Locate the cell with the specified text and output its [X, Y] center coordinate. 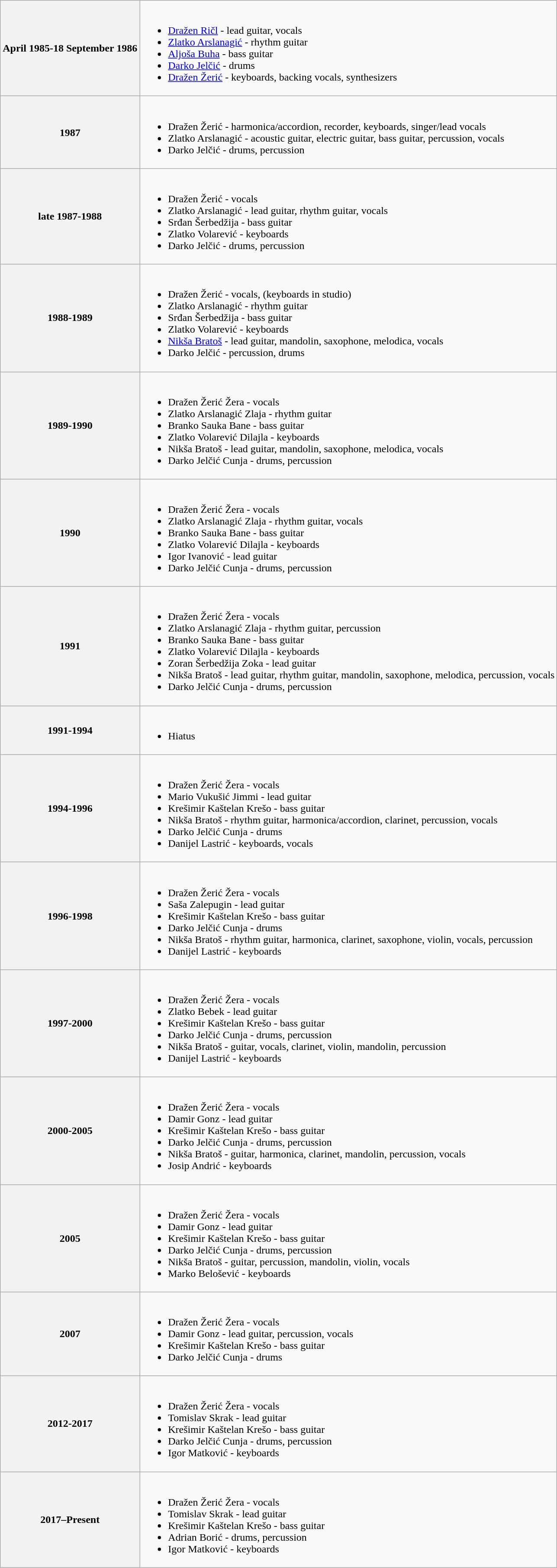
1989-1990 [70, 425]
1997-2000 [70, 1023]
1988-1989 [70, 318]
1991-1994 [70, 730]
1987 [70, 133]
1991 [70, 646]
April 1985-18 September 1986 [70, 49]
Dražen Žerić Žera - vocalsDamir Gonz - lead guitar, percussion, vocalsKrešimir Kaštelan Krešo - bass guitarDarko Jelčić Cunja - drums [348, 1334]
Dražen Žerić Žera - vocalsTomislav Skrak - lead guitarKrešimir Kaštelan Krešo - bass guitarAdrian Borić - drums, percussionIgor Matković - keyboards [348, 1519]
2012-2017 [70, 1424]
1994-1996 [70, 808]
2000-2005 [70, 1131]
1990 [70, 533]
Hiatus [348, 730]
2017–Present [70, 1519]
late 1987-1988 [70, 217]
1996-1998 [70, 916]
2005 [70, 1238]
2007 [70, 1334]
